From the cell containing the given text, extract its center point as (X, Y) coordinate. 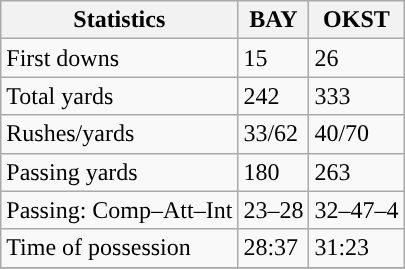
28:37 (274, 248)
33/62 (274, 134)
Passing: Comp–Att–Int (120, 210)
Total yards (120, 96)
Passing yards (120, 172)
First downs (120, 58)
32–47–4 (356, 210)
31:23 (356, 248)
23–28 (274, 210)
OKST (356, 20)
242 (274, 96)
333 (356, 96)
Rushes/yards (120, 134)
180 (274, 172)
15 (274, 58)
BAY (274, 20)
263 (356, 172)
26 (356, 58)
Statistics (120, 20)
40/70 (356, 134)
Time of possession (120, 248)
